Search for the cell housing the specified text and yield its [X, Y] center coordinate. 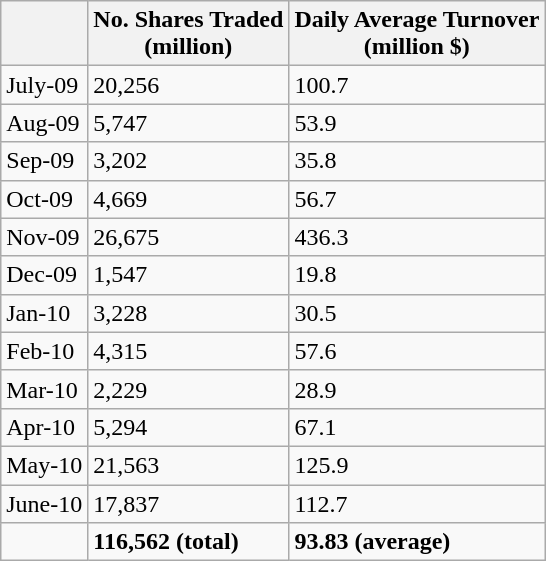
125.9 [417, 465]
Oct-09 [44, 199]
436.3 [417, 237]
116,562 (total) [188, 542]
100.7 [417, 85]
No. Shares Traded (million) [188, 34]
93.83 (average) [417, 542]
Jan-10 [44, 313]
Sep-09 [44, 161]
57.6 [417, 351]
4,669 [188, 199]
May-10 [44, 465]
19.8 [417, 275]
Mar-10 [44, 389]
20,256 [188, 85]
26,675 [188, 237]
Daily Average Turnover (million $) [417, 34]
5,294 [188, 427]
Apr-10 [44, 427]
30.5 [417, 313]
1,547 [188, 275]
July-09 [44, 85]
4,315 [188, 351]
53.9 [417, 123]
35.8 [417, 161]
3,202 [188, 161]
3,228 [188, 313]
June-10 [44, 503]
Nov-09 [44, 237]
28.9 [417, 389]
2,229 [188, 389]
112.7 [417, 503]
5,747 [188, 123]
Dec-09 [44, 275]
17,837 [188, 503]
67.1 [417, 427]
21,563 [188, 465]
Feb-10 [44, 351]
56.7 [417, 199]
Aug-09 [44, 123]
